For the text-containing cell, return its midpoint in (x, y) coordinate format. 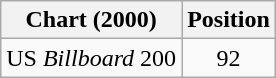
92 (229, 58)
US Billboard 200 (92, 58)
Chart (2000) (92, 20)
Position (229, 20)
